Detect which cell encompasses the target text, then output its [X, Y] center coordinate. 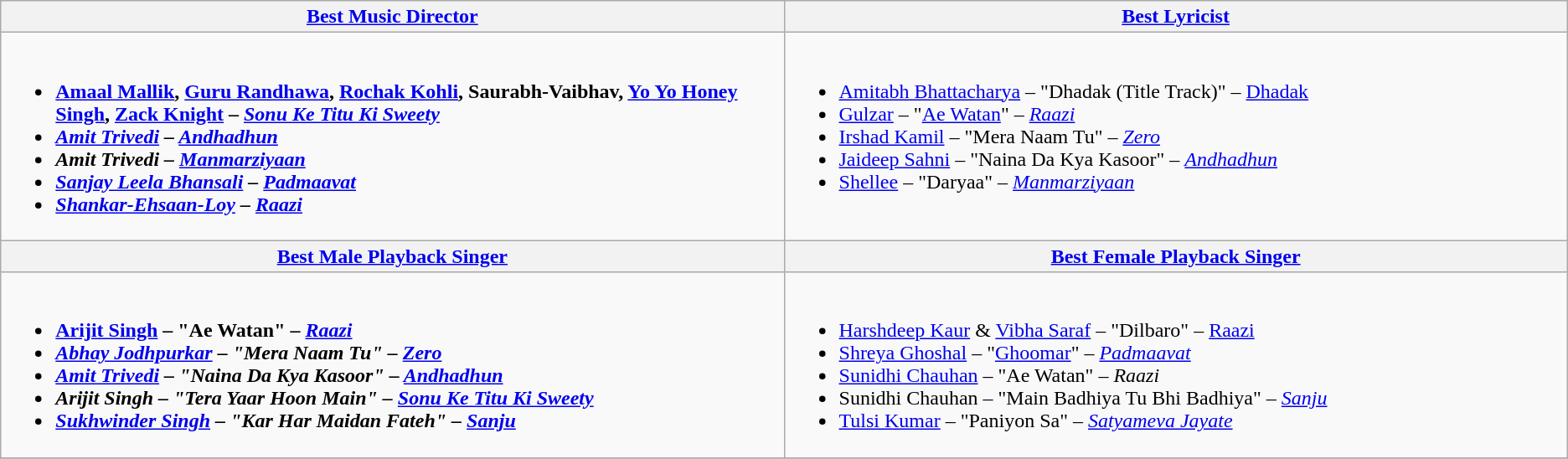
Best Lyricist [1176, 17]
Best Male Playback Singer [392, 256]
Best Female Playback Singer [1176, 256]
Best Music Director [392, 17]
